Locate the cell with the specified text and output its (x, y) center coordinate. 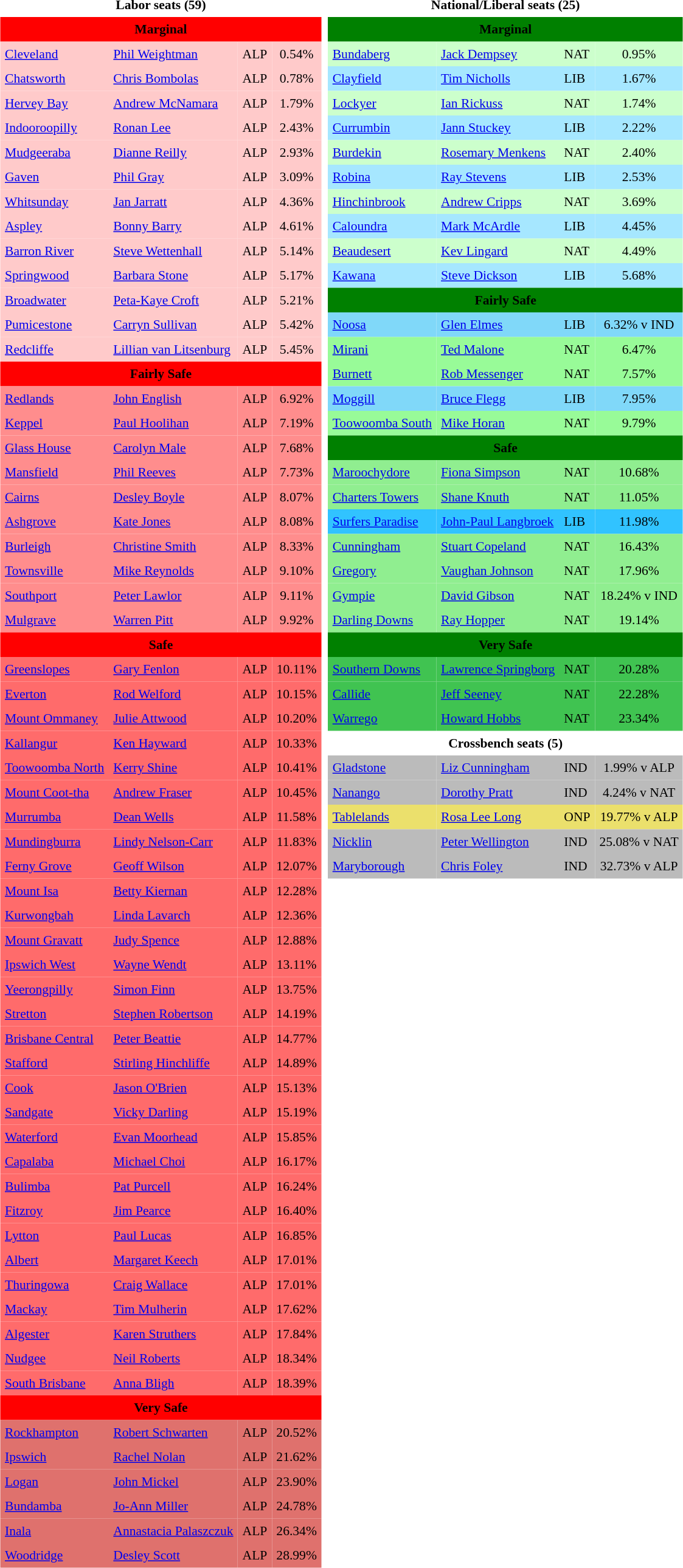
Nanango (382, 792)
Algester (54, 1333)
4.36% (297, 201)
Warrego (382, 718)
8.07% (297, 497)
16.43% (639, 546)
Mirani (382, 349)
Peter Beattie (173, 1038)
Clayfield (382, 78)
Mackay (54, 1309)
Anna Bligh (173, 1383)
Toowoomba South (382, 423)
Wayne Wendt (173, 965)
Steve Wettenhall (173, 250)
Jo-Ann Miller (173, 1506)
Ted Malone (498, 349)
Judy Spence (173, 940)
Pumicestone (54, 325)
Tim Nicholls (498, 78)
Margaret Keech (173, 1260)
32.73% v ALP (639, 866)
28.99% (297, 1555)
Betty Kiernan (173, 890)
Cook (54, 1087)
19.14% (639, 620)
12.07% (297, 866)
Maroochydore (382, 472)
Broadwater (54, 300)
Surfers Paradise (382, 521)
Pat Purcell (173, 1186)
Gregory (382, 571)
Everton (54, 693)
9.10% (297, 571)
Stretton (54, 1014)
17.96% (639, 571)
Chatsworth (54, 78)
Peter Lawlor (173, 595)
Jason O'Brien (173, 1087)
Julie Attwood (173, 718)
Mount Gravatt (54, 940)
Logan (54, 1481)
Vicky Darling (173, 1112)
Woodridge (54, 1555)
20.28% (639, 669)
Yeerongpilly (54, 989)
11.05% (639, 497)
David Gibson (498, 595)
Kallangur (54, 743)
Christine Smith (173, 546)
5.21% (297, 300)
Indooroopilly (54, 128)
Burleigh (54, 546)
9.11% (297, 595)
Ashgrove (54, 521)
Noosa (382, 325)
5.17% (297, 275)
13.11% (297, 965)
Phil Weightman (173, 53)
Kate Jones (173, 521)
Rachel Nolan (173, 1457)
Stuart Copeland (498, 546)
Mount Coot-tha (54, 792)
South Brisbane (54, 1383)
4.61% (297, 226)
10.41% (297, 768)
23.34% (639, 718)
14.89% (297, 1063)
Mansfield (54, 472)
Burnett (382, 374)
Andrew Fraser (173, 792)
8.08% (297, 521)
20.52% (297, 1432)
17.84% (297, 1333)
Andrew Cripps (498, 201)
Ray Hopper (498, 620)
26.34% (297, 1530)
Murrumba (54, 817)
1.79% (297, 103)
3.69% (639, 201)
8.33% (297, 546)
1.74% (639, 103)
Darling Downs (382, 620)
Southern Downs (382, 669)
Hervey Bay (54, 103)
Chris Foley (498, 866)
Lawrence Springborg (498, 669)
Gary Fenlon (173, 669)
5.14% (297, 250)
Kev Lingard (498, 250)
Craig Wallace (173, 1284)
Bundaberg (382, 53)
Mount Isa (54, 890)
16.17% (297, 1161)
Moggill (382, 398)
Tablelands (382, 817)
Dorothy Pratt (498, 792)
7.73% (297, 472)
Fitzroy (54, 1211)
Greenslopes (54, 669)
John-Paul Langbroek (498, 521)
25.08% v NAT (639, 841)
Maryborough (382, 866)
15.19% (297, 1112)
0.95% (639, 53)
Paul Hoolihan (173, 423)
16.85% (297, 1235)
Keppel (54, 423)
Nudgee (54, 1358)
Howard Hobbs (498, 718)
Ferny Grove (54, 866)
Jack Dempsey (498, 53)
5.68% (639, 275)
7.19% (297, 423)
Dianne Reilly (173, 152)
10.45% (297, 792)
Michael Choi (173, 1161)
Whitsunday (54, 201)
Bruce Flegg (498, 398)
Aspley (54, 226)
Vaughan Johnson (498, 571)
Southport (54, 595)
Ronan Lee (173, 128)
7.95% (639, 398)
Steve Dickson (498, 275)
Warren Pitt (173, 620)
Carryn Sullivan (173, 325)
Dean Wells (173, 817)
Mark McArdle (498, 226)
Andrew McNamara (173, 103)
14.19% (297, 1014)
Stirling Hinchliffe (173, 1063)
Mundingburra (54, 841)
Kawana (382, 275)
Mudgeeraba (54, 152)
Peta-Kaye Croft (173, 300)
Phil Gray (173, 177)
22.28% (639, 693)
Phil Reeves (173, 472)
Lillian van Litsenburg (173, 349)
Bonny Barry (173, 226)
Ian Rickuss (498, 103)
Charters Towers (382, 497)
9.79% (639, 423)
Currumbin (382, 128)
Redcliffe (54, 349)
Gladstone (382, 768)
John English (173, 398)
Rosemary Menkens (498, 152)
Inala (54, 1530)
2.43% (297, 128)
Gaven (54, 177)
Carolyn Male (173, 447)
Sandgate (54, 1112)
Mike Reynolds (173, 571)
Fiona Simpson (498, 472)
12.28% (297, 890)
Crossbench seats (5) (505, 743)
18.34% (297, 1358)
10.11% (297, 669)
Bulimba (54, 1186)
Rod Welford (173, 693)
Ken Hayward (173, 743)
16.40% (297, 1211)
24.78% (297, 1506)
Chris Bombolas (173, 78)
21.62% (297, 1457)
1.67% (639, 78)
Mike Horan (498, 423)
Callide (382, 693)
11.83% (297, 841)
Gympie (382, 595)
18.24% v IND (639, 595)
0.54% (297, 53)
Karen Struthers (173, 1333)
Thuringowa (54, 1284)
18.39% (297, 1383)
Albert (54, 1260)
Cleveland (54, 53)
Tim Mulherin (173, 1309)
10.33% (297, 743)
Annastacia Palaszczuk (173, 1530)
Kurwongbah (54, 915)
5.42% (297, 325)
Barron River (54, 250)
19.77% v ALP (639, 817)
0.78% (297, 78)
2.53% (639, 177)
Jan Jarratt (173, 201)
Burdekin (382, 152)
Cunningham (382, 546)
Lindy Nelson-Carr (173, 841)
11.98% (639, 521)
Evan Moorhead (173, 1136)
Paul Lucas (173, 1235)
Ray Stevens (498, 177)
Lockyer (382, 103)
Toowoomba North (54, 768)
11.58% (297, 817)
Cairns (54, 497)
Simon Finn (173, 989)
Mount Ommaney (54, 718)
2.40% (639, 152)
7.57% (639, 374)
Stephen Robertson (173, 1014)
13.75% (297, 989)
Rosa Lee Long (498, 817)
Rockhampton (54, 1432)
Kerry Shine (173, 768)
Jim Pearce (173, 1211)
7.68% (297, 447)
ONP (577, 817)
12.36% (297, 915)
6.47% (639, 349)
6.32% v IND (639, 325)
Hinchinbrook (382, 201)
Rob Messenger (498, 374)
Bundamba (54, 1506)
Peter Wellington (498, 841)
Nicklin (382, 841)
Robert Schwarten (173, 1432)
Ipswich (54, 1457)
Townsville (54, 571)
Jeff Seeney (498, 693)
10.68% (639, 472)
Glass House (54, 447)
Ipswich West (54, 965)
Brisbane Central (54, 1038)
5.45% (297, 349)
2.93% (297, 152)
10.20% (297, 718)
Beaudesert (382, 250)
Caloundra (382, 226)
16.24% (297, 1186)
Linda Lavarch (173, 915)
15.13% (297, 1087)
10.15% (297, 693)
Stafford (54, 1063)
9.92% (297, 620)
Robina (382, 177)
6.92% (297, 398)
Liz Cunningham (498, 768)
3.09% (297, 177)
12.88% (297, 940)
Lytton (54, 1235)
15.85% (297, 1136)
Glen Elmes (498, 325)
23.90% (297, 1481)
Desley Boyle (173, 497)
4.49% (639, 250)
Springwood (54, 275)
2.22% (639, 128)
Capalaba (54, 1161)
Geoff Wilson (173, 866)
4.24% v NAT (639, 792)
1.99% v ALP (639, 768)
Shane Knuth (498, 497)
Neil Roberts (173, 1358)
John Mickel (173, 1481)
Waterford (54, 1136)
Redlands (54, 398)
17.62% (297, 1309)
Jann Stuckey (498, 128)
4.45% (639, 226)
14.77% (297, 1038)
Desley Scott (173, 1555)
Barbara Stone (173, 275)
Mulgrave (54, 620)
